Output the [X, Y] coordinate of the center of the cell containing the given text.  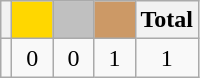
Total [167, 20]
